Capture the cell that displays the provided text and extract its (X, Y) central coordinate. 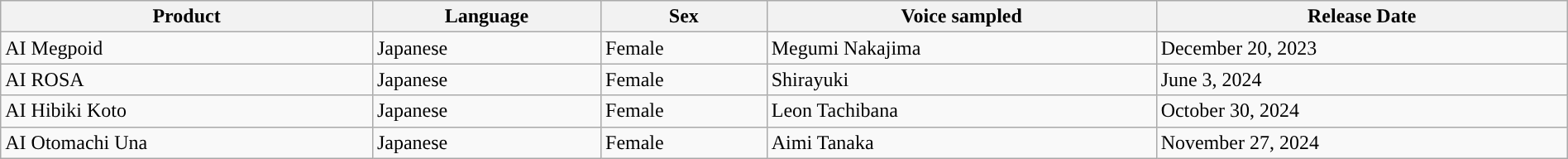
October 30, 2024 (1361, 111)
June 3, 2024 (1361, 79)
Leon Tachibana (961, 111)
Product (187, 17)
Release Date (1361, 17)
Aimi Tanaka (961, 142)
December 20, 2023 (1361, 48)
Megumi Nakajima (961, 48)
Shirayuki (961, 79)
November 27, 2024 (1361, 142)
AI Megpoid (187, 48)
AI ROSA (187, 79)
Voice sampled (961, 17)
AI Hibiki Koto (187, 111)
AI Otomachi Una (187, 142)
Language (486, 17)
Sex (685, 17)
